Provide the [X, Y] coordinate of the cell's center where the given text is located.  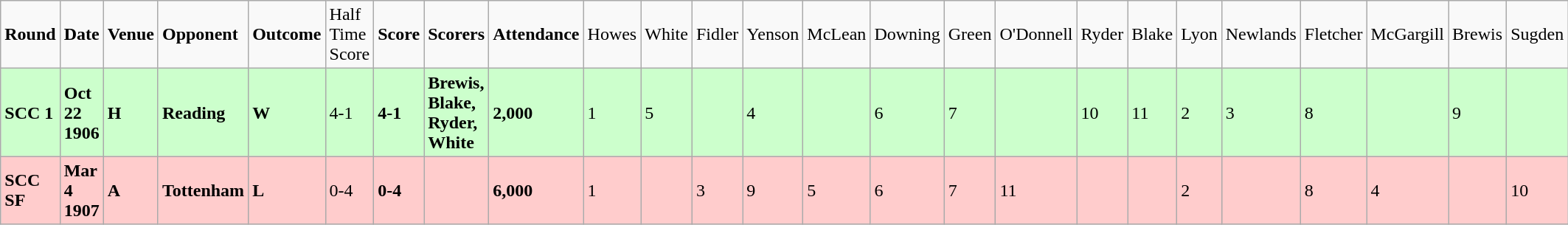
Downing [907, 35]
Reading [203, 112]
6,000 [536, 190]
Blake [1152, 35]
Oct 22 1906 [81, 112]
White [667, 35]
Lyon [1199, 35]
W [287, 112]
Score [399, 35]
SCC 1 [30, 112]
Outcome [287, 35]
Tottenham [203, 190]
Half Time Score [350, 35]
Yenson [773, 35]
Scorers [457, 35]
Newlands [1261, 35]
SCC SF [30, 190]
2,000 [536, 112]
Attendance [536, 35]
O'Donnell [1036, 35]
L [287, 190]
Brewis [1478, 35]
Opponent [203, 35]
Ryder [1102, 35]
Sugden [1537, 35]
H [131, 112]
Fletcher [1333, 35]
McGargill [1407, 35]
Howes [612, 35]
McLean [836, 35]
Fidler [717, 35]
Green [970, 35]
Venue [131, 35]
Mar 4 1907 [81, 190]
Brewis, Blake, Ryder, White [457, 112]
Round [30, 35]
Date [81, 35]
A [131, 190]
